Extract the [X, Y] coordinate from the center of the cell holding the provided text.  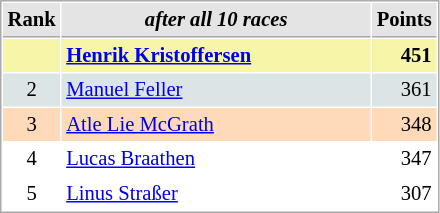
after all 10 races [216, 20]
Rank [32, 20]
Atle Lie McGrath [216, 124]
361 [404, 90]
4 [32, 158]
5 [32, 194]
Manuel Feller [216, 90]
347 [404, 158]
Linus Straßer [216, 194]
Points [404, 20]
3 [32, 124]
307 [404, 194]
Lucas Braathen [216, 158]
451 [404, 56]
Henrik Kristoffersen [216, 56]
2 [32, 90]
348 [404, 124]
